Output the (x, y) coordinate of the center of the cell containing the given text.  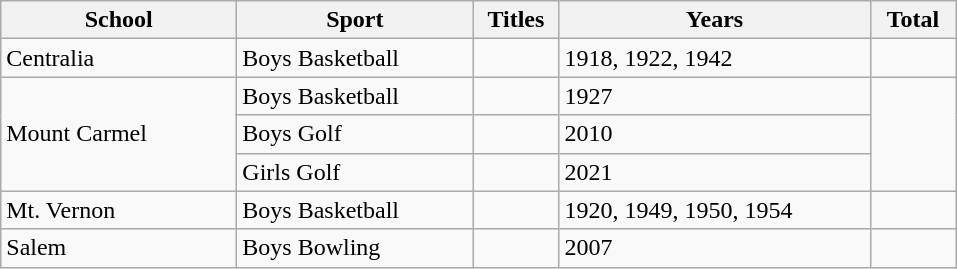
Mount Carmel (119, 134)
Total (913, 20)
Girls Golf (355, 172)
Salem (119, 248)
Sport (355, 20)
Boys Bowling (355, 248)
1927 (714, 96)
School (119, 20)
2021 (714, 172)
Centralia (119, 58)
Years (714, 20)
Boys Golf (355, 134)
1920, 1949, 1950, 1954 (714, 210)
Titles (516, 20)
2007 (714, 248)
Mt. Vernon (119, 210)
1918, 1922, 1942 (714, 58)
2010 (714, 134)
